For the text-containing cell, return its midpoint in (x, y) coordinate format. 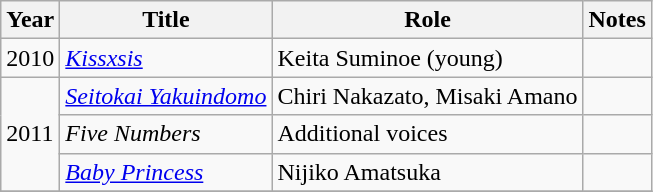
Keita Suminoe (young) (428, 58)
Role (428, 20)
Baby Princess (166, 172)
Chiri Nakazato, Misaki Amano (428, 96)
Kissxsis (166, 58)
2010 (30, 58)
Notes (617, 20)
Title (166, 20)
Nijiko Amatsuka (428, 172)
Seitokai Yakuindomo (166, 96)
Year (30, 20)
2011 (30, 134)
Additional voices (428, 134)
Five Numbers (166, 134)
